Capture the cell that displays the provided text and extract its (x, y) central coordinate. 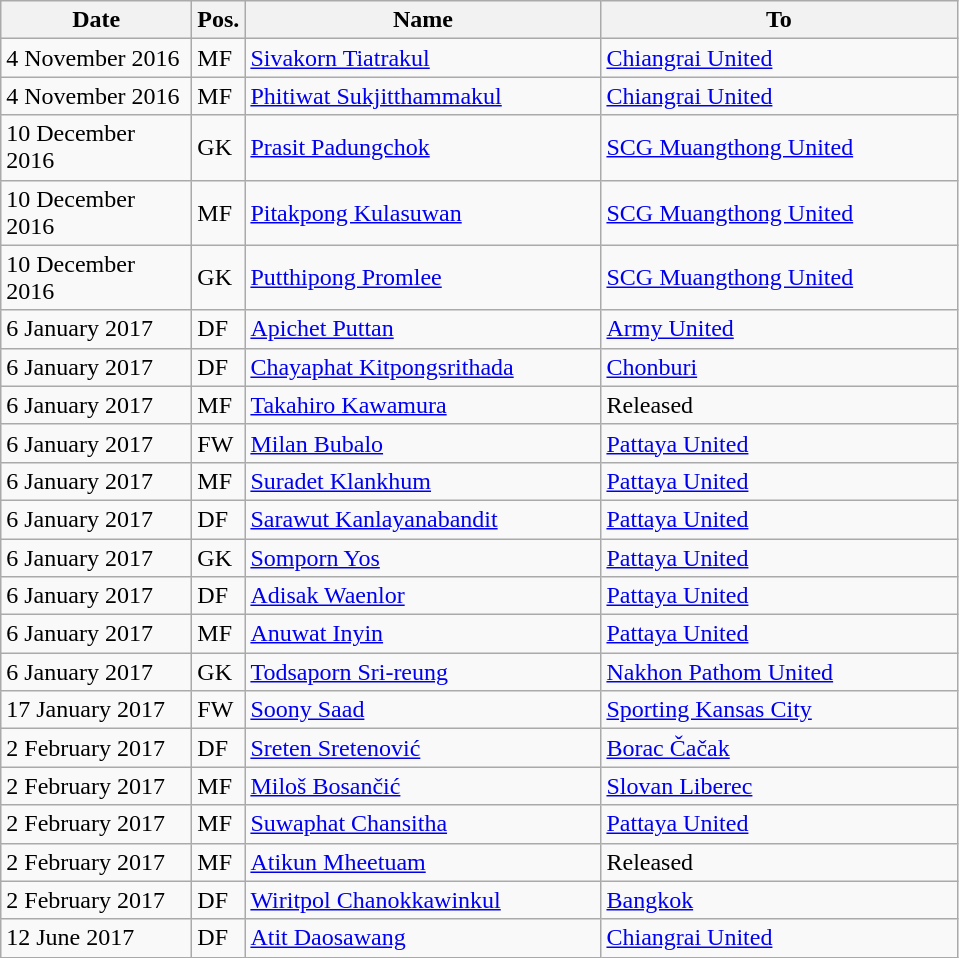
Name (423, 20)
Date (96, 20)
12 June 2017 (96, 938)
Pos. (218, 20)
Atit Daosawang (423, 938)
Chonburi (779, 367)
Prasit Padungchok (423, 148)
Nakhon Pathom United (779, 672)
Soony Saad (423, 710)
Suwaphat Chansitha (423, 824)
Todsaporn Sri-reung (423, 672)
Sarawut Kanlayanabandit (423, 519)
Anuwat Inyin (423, 634)
Sporting Kansas City (779, 710)
Wiritpol Chanokkawinkul (423, 900)
Putthipong Promlee (423, 278)
Takahiro Kawamura (423, 405)
Bangkok (779, 900)
Sivakorn Tiatrakul (423, 58)
To (779, 20)
Miloš Bosančić (423, 786)
Army United (779, 329)
Pitakpong Kulasuwan (423, 212)
Apichet Puttan (423, 329)
Slovan Liberec (779, 786)
Sreten Sretenović (423, 748)
Suradet Klankhum (423, 481)
Chayaphat Kitpongsrithada (423, 367)
Atikun Mheetuam (423, 862)
Phitiwat Sukjitthammakul (423, 96)
Somporn Yos (423, 557)
Adisak Waenlor (423, 596)
Milan Bubalo (423, 443)
17 January 2017 (96, 710)
Borac Čačak (779, 748)
